From the cell containing the given text, extract its center point as [X, Y] coordinate. 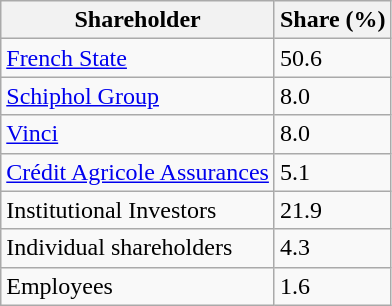
Employees [138, 286]
50.6 [332, 58]
Institutional Investors [138, 210]
Crédit Agricole Assurances [138, 172]
Individual shareholders [138, 248]
21.9 [332, 210]
Share (%) [332, 20]
5.1 [332, 172]
Schiphol Group [138, 96]
Vinci [138, 134]
Shareholder [138, 20]
4.3 [332, 248]
1.6 [332, 286]
French State [138, 58]
